From the cell containing the given text, extract its center point as (X, Y) coordinate. 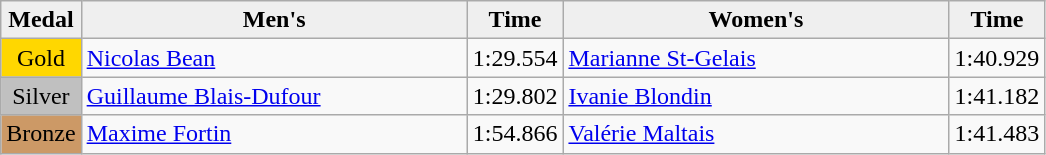
Ivanie Blondin (756, 96)
1:54.866 (515, 134)
1:41.483 (997, 134)
Medal (41, 20)
1:29.554 (515, 58)
Men's (274, 20)
Marianne St-Gelais (756, 58)
Gold (41, 58)
Guillaume Blais-Dufour (274, 96)
Nicolas Bean (274, 58)
Maxime Fortin (274, 134)
Women's (756, 20)
1:40.929 (997, 58)
Silver (41, 96)
1:29.802 (515, 96)
Valérie Maltais (756, 134)
Bronze (41, 134)
1:41.182 (997, 96)
